Scan for the cell matching the given text and deliver its [X, Y] coordinate at center. 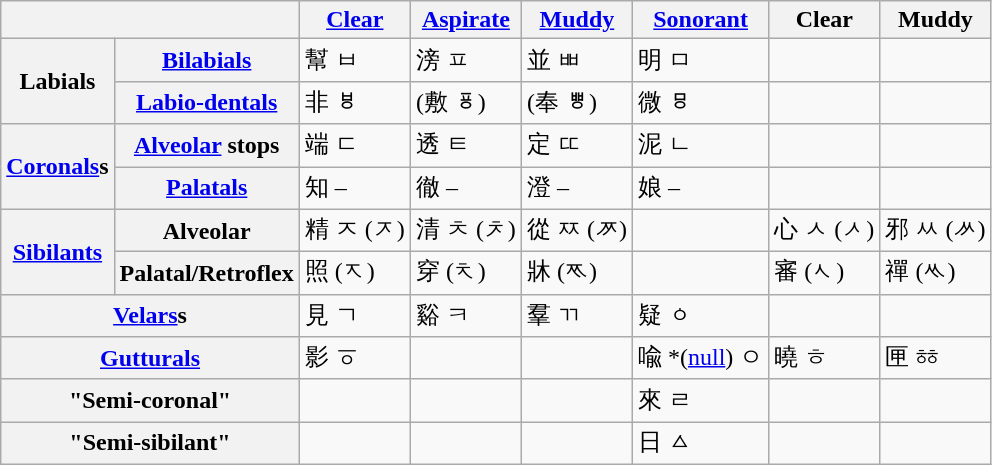
精 ㅈ (ᅎ) [354, 230]
Palatals [206, 188]
牀 (ᅑ) [576, 274]
從 ㅉ (ᅏ) [576, 230]
禪 (ᄿ) [936, 274]
曉 ㅎ [824, 358]
Sibilants [58, 252]
谿 ㅋ [466, 316]
澄 – [576, 188]
微 ㅱ [700, 102]
娘 – [700, 188]
Velarss [150, 316]
Labio-dentals [206, 102]
Labials [58, 82]
"Semi-sibilant" [150, 444]
知 – [354, 188]
匣 ㆅ [936, 358]
非 ㅸ [354, 102]
心 ㅅ (ᄼ) [824, 230]
審 (ᄾ) [824, 274]
Alveolar [206, 230]
照 (ᅐ) [354, 274]
"Semi-coronal" [150, 400]
定 ㄸ [576, 146]
Sonorant [700, 20]
滂 ㅍ [466, 60]
日 ㅿ [700, 444]
疑 ㆁ [700, 316]
清 ㅊ (ᅔ) [466, 230]
Aspirate [466, 20]
Palatal/Retroflex [206, 274]
Alveolar stops [206, 146]
羣 ㄲ [576, 316]
穿 (ᅕ) [466, 274]
(奉 ㅹ) [576, 102]
泥 ㄴ [700, 146]
Bilabials [206, 60]
端 ㄷ [354, 146]
見 ㄱ [354, 316]
喩 *(null) ㅇ [700, 358]
透 ㅌ [466, 146]
Coronalss [58, 166]
並 ㅃ [576, 60]
Gutturals [150, 358]
明 ㅁ [700, 60]
(敷 ㆄ) [466, 102]
幫 ㅂ [354, 60]
徹 – [466, 188]
來 ㄹ [700, 400]
邪 ㅆ (ᄽ) [936, 230]
影 ㆆ [354, 358]
